For the text-containing cell, return its midpoint in (x, y) coordinate format. 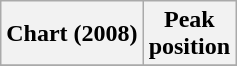
Chart (2008) (72, 34)
Peak position (189, 34)
